Locate the cell with the specified text and output its [X, Y] center coordinate. 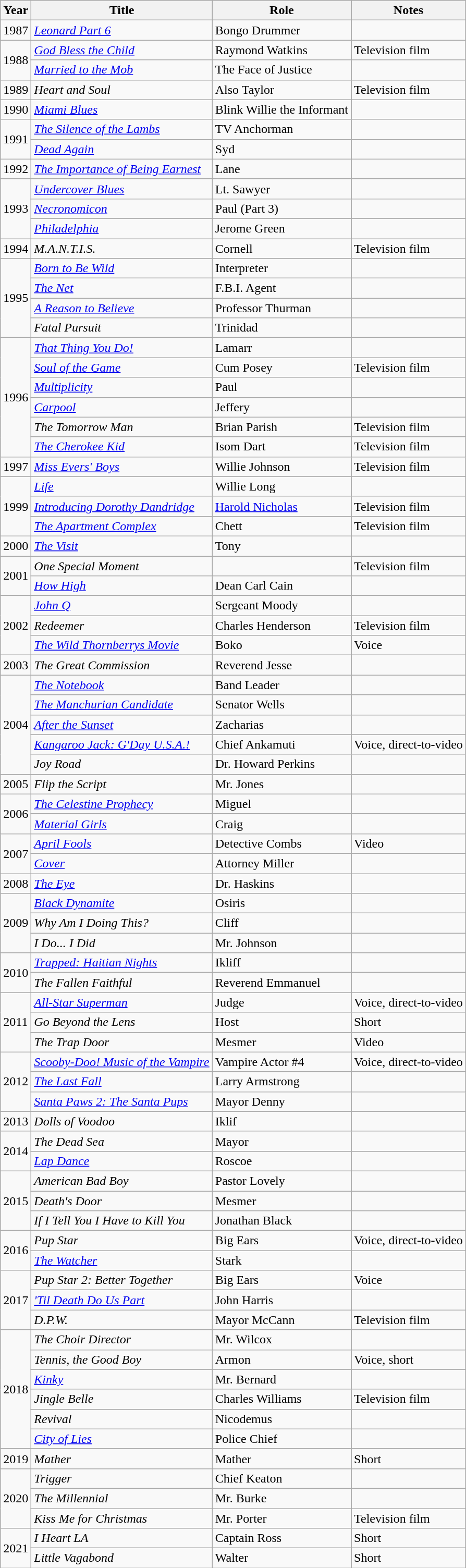
Lamarr [281, 348]
2002 [16, 626]
Redeemer [122, 626]
A Reason to Believe [122, 308]
Lane [281, 169]
Kangaroo Jack: G'Day U.S.A.! [122, 744]
That Thing You Do! [122, 348]
2004 [16, 725]
The Watcher [122, 1260]
The Notebook [122, 685]
2020 [16, 1498]
D.P.W. [122, 1320]
Osiris [281, 903]
2013 [16, 1121]
Boko [281, 645]
The Eye [122, 884]
I Do... I Did [122, 943]
Harold Nicholas [281, 506]
Mr. Jones [281, 784]
Why Am I Doing This? [122, 923]
Notes [409, 10]
Walter [281, 1558]
Tony [281, 546]
2015 [16, 1200]
Tennis, the Good Boy [122, 1359]
Philadelphia [122, 228]
Heart and Soul [122, 90]
2012 [16, 1082]
2003 [16, 665]
2009 [16, 923]
Necronomicon [122, 209]
Mr. Wilcox [281, 1340]
Host [281, 1022]
Miami Blues [122, 109]
Willie Long [281, 486]
Little Vagabond [122, 1558]
M.A.N.T.I.S. [122, 249]
Iklif [281, 1121]
Mr. Porter [281, 1518]
Willie Johnson [281, 467]
1996 [16, 397]
I Heart LA [122, 1538]
Miss Evers' Boys [122, 467]
1997 [16, 467]
The Visit [122, 546]
Stark [281, 1260]
2005 [16, 784]
Jingle Belle [122, 1399]
Role [281, 10]
Married to the Mob [122, 70]
Cornell [281, 249]
Scooby-Doo! Music of the Vampire [122, 1062]
The Silence of the Lambs [122, 129]
Year [16, 10]
Blink Willie the Informant [281, 109]
John Q [122, 606]
1990 [16, 109]
Paul [281, 387]
American Bad Boy [122, 1181]
2010 [16, 973]
April Fools [122, 843]
Armon [281, 1359]
2000 [16, 546]
Ikliff [281, 963]
Brian Parish [281, 427]
The Apartment Complex [122, 526]
Paul (Part 3) [281, 209]
The Millennial [122, 1498]
Kinky [122, 1379]
2014 [16, 1151]
Trinidad [281, 328]
F.B.I. Agent [281, 288]
Pup Star 2: Better Together [122, 1280]
All-Star Superman [122, 1002]
One Special Moment [122, 566]
Flip the Script [122, 784]
Leonard Part 6 [122, 30]
The Dead Sea [122, 1141]
1993 [16, 209]
Jerome Green [281, 228]
Roscoe [281, 1161]
Kiss Me for Christmas [122, 1518]
Revival [122, 1419]
1988 [16, 60]
Soul of the Game [122, 367]
Miguel [281, 804]
Lt. Sawyer [281, 189]
After the Sunset [122, 725]
Mayor [281, 1141]
Chief Keaton [281, 1478]
The Tomorrow Man [122, 427]
2019 [16, 1459]
Professor Thurman [281, 308]
1989 [16, 90]
The Importance of Being Earnest [122, 169]
The Manchurian Candidate [122, 705]
Fatal Pursuit [122, 328]
1994 [16, 249]
Multiplicity [122, 387]
Senator Wells [281, 705]
Larry Armstrong [281, 1082]
Cover [122, 863]
Chief Ankamuti [281, 744]
Also Taylor [281, 90]
Vampire Actor #4 [281, 1062]
The Fallen Faithful [122, 983]
2008 [16, 884]
TV Anchorman [281, 129]
The Trap Door [122, 1042]
How High [122, 586]
Pastor Lovely [281, 1181]
Captain Ross [281, 1538]
Voice, short [409, 1359]
Go Beyond the Lens [122, 1022]
Craig [281, 824]
Jeffery [281, 407]
Black Dynamite [122, 903]
Reverend Jesse [281, 665]
Trigger [122, 1478]
Dolls of Voodoo [122, 1121]
2001 [16, 575]
Title [122, 10]
Carpool [122, 407]
2017 [16, 1300]
Dead Again [122, 149]
Dean Carl Cain [281, 586]
Mr. Bernard [281, 1379]
Zacharias [281, 725]
2021 [16, 1548]
2016 [16, 1251]
Death's Door [122, 1200]
Mr. Johnson [281, 943]
Cliff [281, 923]
Mayor McCann [281, 1320]
2006 [16, 814]
Judge [281, 1002]
The Net [122, 288]
Interpreter [281, 268]
Mayor Denny [281, 1101]
1999 [16, 506]
Trapped: Haitian Nights [122, 963]
Sergeant Moody [281, 606]
Bongo Drummer [281, 30]
The Last Fall [122, 1082]
Attorney Miller [281, 863]
Cum Posey [281, 367]
Pup Star [122, 1241]
God Bless the Child [122, 50]
1991 [16, 139]
1992 [16, 169]
Undercover Blues [122, 189]
The Celestine Prophecy [122, 804]
Joy Road [122, 764]
Material Girls [122, 824]
2007 [16, 853]
The Great Commission [122, 665]
The Cherokee Kid [122, 447]
Introducing Dorothy Dandridge [122, 506]
Chett [281, 526]
Mr. Burke [281, 1498]
Dr. Haskins [281, 884]
2011 [16, 1022]
The Choir Director [122, 1340]
Police Chief [281, 1439]
Born to Be Wild [122, 268]
Isom Dart [281, 447]
John Harris [281, 1300]
'Til Death Do Us Part [122, 1300]
City of Lies [122, 1439]
Charles Henderson [281, 626]
Dr. Howard Perkins [281, 764]
Jonathan Black [281, 1221]
Raymond Watkins [281, 50]
The Wild Thornberrys Movie [122, 645]
2018 [16, 1389]
Syd [281, 149]
The Face of Justice [281, 70]
Lap Dance [122, 1161]
Detective Combs [281, 843]
If I Tell You I Have to Kill You [122, 1221]
Reverend Emmanuel [281, 983]
Band Leader [281, 685]
1987 [16, 30]
Santa Paws 2: The Santa Pups [122, 1101]
Charles Williams [281, 1399]
1995 [16, 298]
Nicodemus [281, 1419]
Life [122, 486]
